Return the (x, y) coordinate for the center point of the cell that contains the specified text.  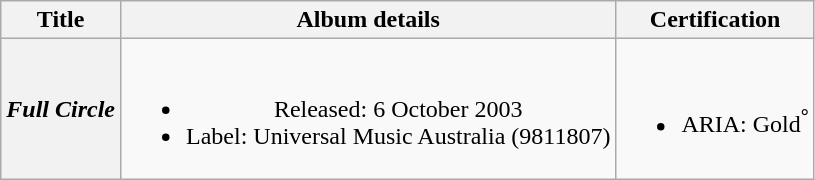
ARIA: Gold° (715, 109)
Released: 6 October 2003Label: Universal Music Australia (9811807) (368, 109)
Title (61, 20)
Certification (715, 20)
Album details (368, 20)
Full Circle (61, 109)
